Extract the [X, Y] coordinate from the center of the cell holding the provided text.  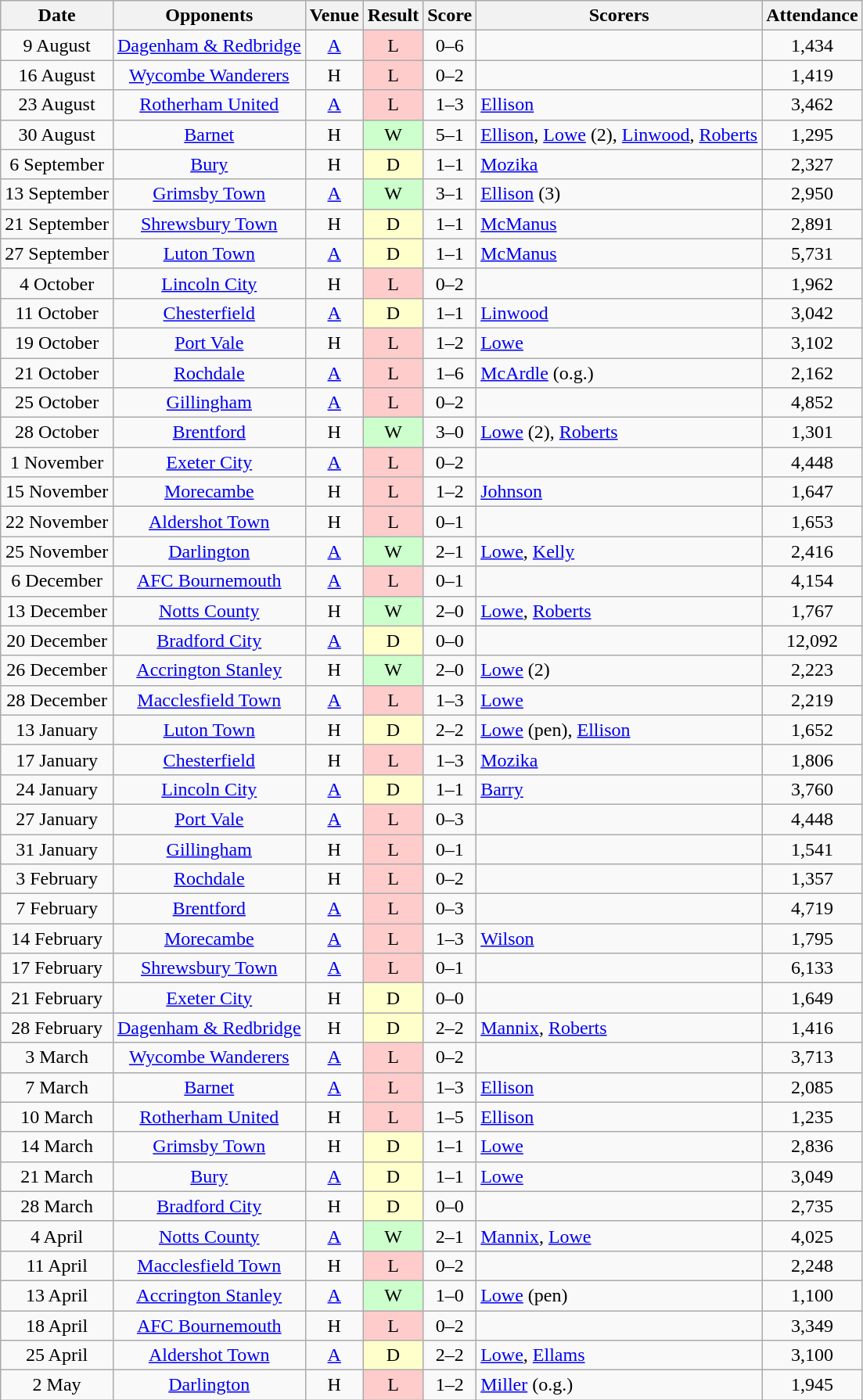
17 February [57, 968]
Venue [334, 16]
3,100 [812, 1355]
Date [57, 16]
23 August [57, 105]
1,962 [812, 283]
Result [393, 16]
13 January [57, 730]
21 March [57, 1176]
Lowe (2), Roberts [620, 433]
3,049 [812, 1176]
7 March [57, 1087]
Score [450, 16]
1,795 [812, 939]
Lowe, Roberts [620, 611]
3,760 [812, 789]
6 December [57, 581]
1,295 [812, 135]
2,416 [812, 551]
1 November [57, 462]
McArdle (o.g.) [620, 373]
Miller (o.g.) [620, 1385]
2,162 [812, 373]
Lowe, Kelly [620, 551]
2,219 [812, 700]
1,416 [812, 1028]
28 February [57, 1028]
Mannix, Roberts [620, 1028]
6,133 [812, 968]
2,735 [812, 1206]
12,092 [812, 641]
26 December [57, 670]
3 March [57, 1057]
Johnson [620, 492]
1,649 [812, 998]
2,223 [812, 670]
4,852 [812, 403]
Barry [620, 789]
Opponents [209, 16]
22 November [57, 522]
10 March [57, 1117]
4,719 [812, 909]
30 August [57, 135]
27 September [57, 253]
24 January [57, 789]
9 August [57, 45]
2,891 [812, 224]
2,327 [812, 164]
6 September [57, 164]
Ellison, Lowe (2), Linwood, Roberts [620, 135]
Ellison (3) [620, 194]
3,102 [812, 343]
25 October [57, 403]
2,950 [812, 194]
4,025 [812, 1236]
13 April [57, 1295]
1–6 [450, 373]
Lowe (2) [620, 670]
31 January [57, 849]
20 December [57, 641]
Wilson [620, 939]
21 October [57, 373]
1–5 [450, 1117]
4,154 [812, 581]
0–6 [450, 45]
4 April [57, 1236]
1,647 [812, 492]
2,836 [812, 1147]
1,945 [812, 1385]
1,434 [812, 45]
5,731 [812, 253]
18 April [57, 1326]
4 October [57, 283]
27 January [57, 819]
14 February [57, 939]
1,653 [812, 522]
3,042 [812, 313]
11 April [57, 1265]
3,462 [812, 105]
2 May [57, 1385]
25 November [57, 551]
2,085 [812, 1087]
3–0 [450, 433]
3,713 [812, 1057]
11 October [57, 313]
3–1 [450, 194]
1,767 [812, 611]
Mannix, Lowe [620, 1236]
1–0 [450, 1295]
1,652 [812, 730]
3 February [57, 879]
1,357 [812, 879]
1,301 [812, 433]
1,100 [812, 1295]
Lowe (pen), Ellison [620, 730]
28 October [57, 433]
16 August [57, 75]
Lowe, Ellams [620, 1355]
28 December [57, 700]
19 October [57, 343]
15 November [57, 492]
Lowe (pen) [620, 1295]
13 September [57, 194]
21 February [57, 998]
3,349 [812, 1326]
7 February [57, 909]
25 April [57, 1355]
1,235 [812, 1117]
5–1 [450, 135]
28 March [57, 1206]
14 March [57, 1147]
1,419 [812, 75]
Attendance [812, 16]
21 September [57, 224]
17 January [57, 759]
Scorers [620, 16]
1,806 [812, 759]
2,248 [812, 1265]
1,541 [812, 849]
Linwood [620, 313]
13 December [57, 611]
